Return the (X, Y) coordinate for the center point of the cell that contains the specified text.  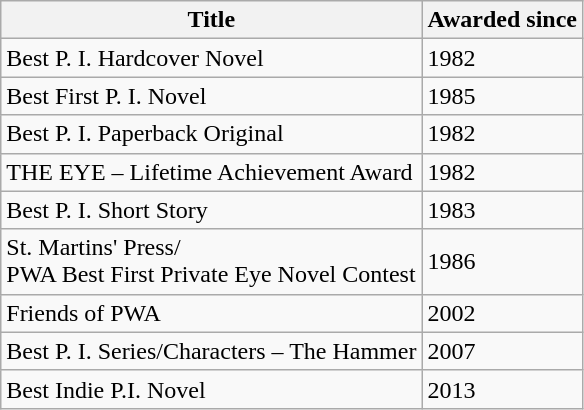
2007 (502, 351)
Best Indie P.I. Novel (212, 389)
Friends of PWA (212, 313)
Best P. I. Paperback Original (212, 134)
1985 (502, 96)
2013 (502, 389)
St. Martins' Press/PWA Best First Private Eye Novel Contest (212, 262)
2002 (502, 313)
1983 (502, 210)
THE EYE – Lifetime Achievement Award (212, 172)
Best P. I. Hardcover Novel (212, 58)
Best First P. I. Novel (212, 96)
1986 (502, 262)
Best P. I. Series/Characters – The Hammer (212, 351)
Awarded since (502, 20)
Title (212, 20)
Best P. I. Short Story (212, 210)
